Extract the (X, Y) coordinate from the center of the cell holding the provided text.  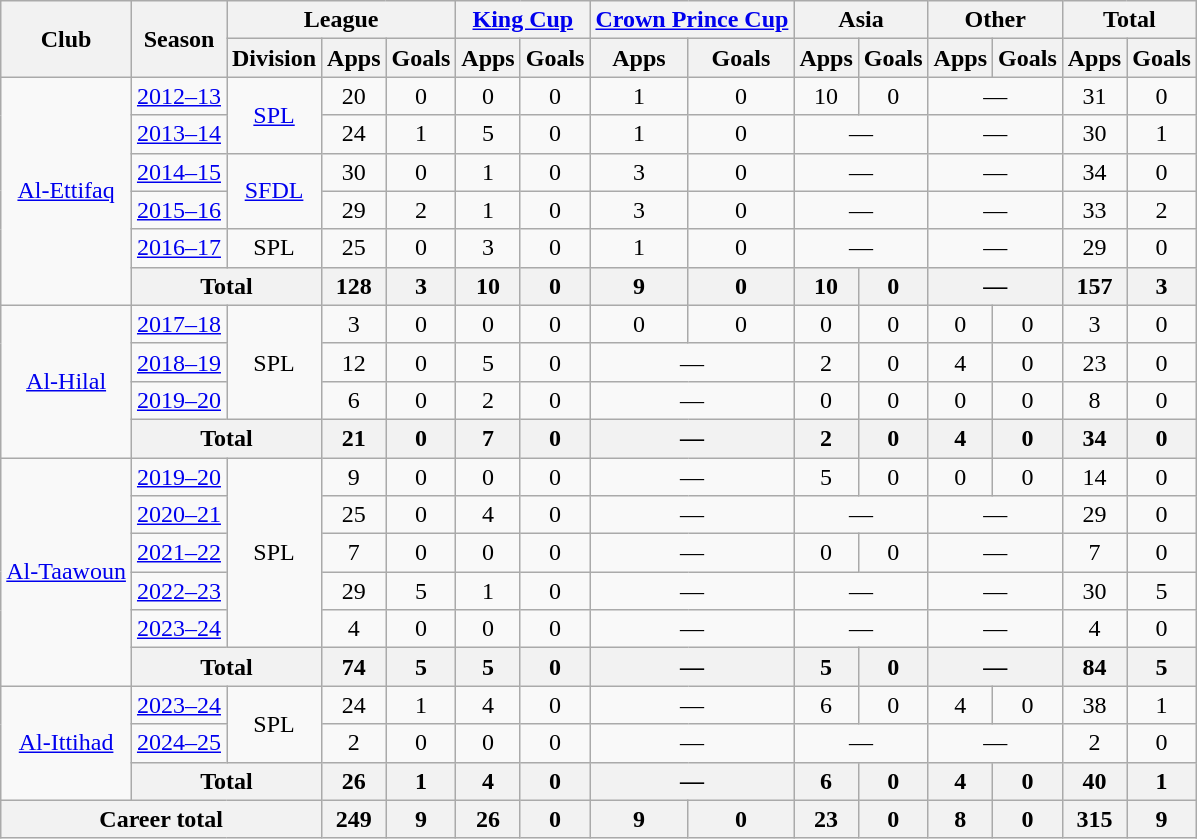
21 (354, 438)
2014–15 (178, 172)
31 (1094, 96)
74 (354, 667)
2024–25 (178, 743)
2016–17 (178, 248)
40 (1094, 781)
Crown Prince Cup (692, 20)
2020–21 (178, 515)
King Cup (523, 20)
157 (1094, 286)
2015–16 (178, 210)
SFDL (274, 191)
Al-Ettifaq (66, 191)
128 (354, 286)
38 (1094, 705)
14 (1094, 477)
2013–14 (178, 134)
Al-Hilal (66, 381)
33 (1094, 210)
Other (995, 20)
315 (1094, 819)
84 (1094, 667)
2018–19 (178, 362)
2012–13 (178, 96)
Division (274, 58)
Season (178, 39)
Career total (162, 819)
249 (354, 819)
Asia (861, 20)
League (340, 20)
2021–22 (178, 553)
Al-Taawoun (66, 572)
2022–23 (178, 591)
Club (66, 39)
Al-Ittihad (66, 743)
2017–18 (178, 324)
20 (354, 96)
12 (354, 362)
